Determine the (x, y) coordinate at the center of the cell enclosing the given text.  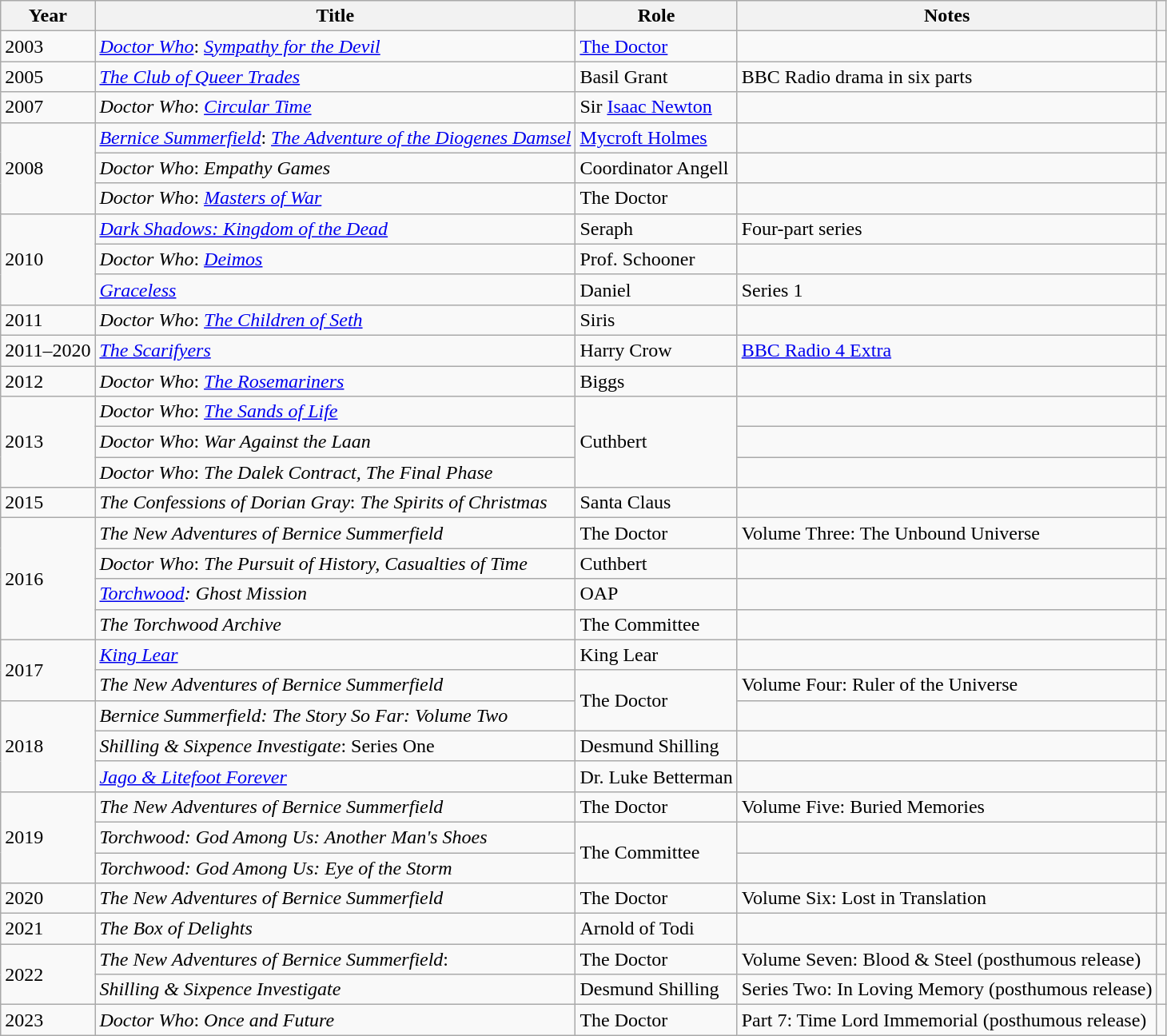
2015 (48, 503)
BBC Radio drama in six parts (946, 77)
Dark Shadows: Kingdom of the Dead (336, 229)
Role (656, 16)
Volume Five: Buried Memories (946, 807)
Doctor Who: Sympathy for the Devil (336, 46)
The Torchwood Archive (336, 624)
2007 (48, 107)
OAP (656, 594)
The Club of Queer Trades (336, 77)
Four-part series (946, 229)
Doctor Who: Masters of War (336, 198)
2019 (48, 837)
Doctor Who: Once and Future (336, 1020)
Santa Claus (656, 503)
Doctor Who: The Dalek Contract, The Final Phase (336, 472)
Bernice Summerfield: The Story So Far: Volume Two (336, 715)
2018 (48, 746)
The Box of Delights (336, 929)
2022 (48, 974)
Series Two: In Loving Memory (posthumous release) (946, 990)
Volume Three: The Unbound Universe (946, 533)
Coordinator Angell (656, 168)
Doctor Who: The Pursuit of History, Casualties of Time (336, 564)
Notes (946, 16)
2011 (48, 320)
Doctor Who: The Sands of Life (336, 412)
Jago & Litefoot Forever (336, 776)
2005 (48, 77)
Torchwood: God Among Us: Eye of the Storm (336, 867)
BBC Radio 4 Extra (946, 350)
The Confessions of Dorian Gray: The Spirits of Christmas (336, 503)
2010 (48, 259)
Year (48, 16)
Mycroft Holmes (656, 137)
Bernice Summerfield: The Adventure of the Diogenes Damsel (336, 137)
Daniel (656, 289)
Arnold of Todi (656, 929)
2011–2020 (48, 350)
Doctor Who: Empathy Games (336, 168)
Volume Seven: Blood & Steel (posthumous release) (946, 959)
The New Adventures of Bernice Summerfield: (336, 959)
2003 (48, 46)
Graceless (336, 289)
Shilling & Sixpence Investigate (336, 990)
Siris (656, 320)
Title (336, 16)
Doctor Who: The Children of Seth (336, 320)
2016 (48, 579)
2017 (48, 670)
The Scarifyers (336, 350)
2020 (48, 899)
Dr. Luke Betterman (656, 776)
2023 (48, 1020)
Sir Isaac Newton (656, 107)
2013 (48, 442)
Seraph (656, 229)
2012 (48, 381)
Volume Six: Lost in Translation (946, 899)
Doctor Who: War Against the Laan (336, 442)
Volume Four: Ruler of the Universe (946, 685)
Torchwood: God Among Us: Another Man's Shoes (336, 837)
Basil Grant (656, 77)
2008 (48, 168)
2021 (48, 929)
Series 1 (946, 289)
Doctor Who: Circular Time (336, 107)
Doctor Who: The Rosemariners (336, 381)
Doctor Who: Deimos (336, 259)
Torchwood: Ghost Mission (336, 594)
Harry Crow (656, 350)
Shilling & Sixpence Investigate: Series One (336, 746)
Prof. Schooner (656, 259)
Biggs (656, 381)
Part 7: Time Lord Immemorial (posthumous release) (946, 1020)
